Output the [x, y] coordinate of the center of the cell containing the given text.  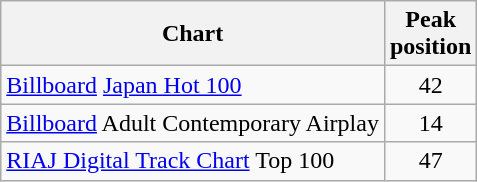
14 [430, 123]
Billboard Japan Hot 100 [193, 85]
42 [430, 85]
Chart [193, 34]
47 [430, 161]
Peakposition [430, 34]
Billboard Adult Contemporary Airplay [193, 123]
RIAJ Digital Track Chart Top 100 [193, 161]
